Find where the given text appears and provide that cell's center as (x, y) coordinate. 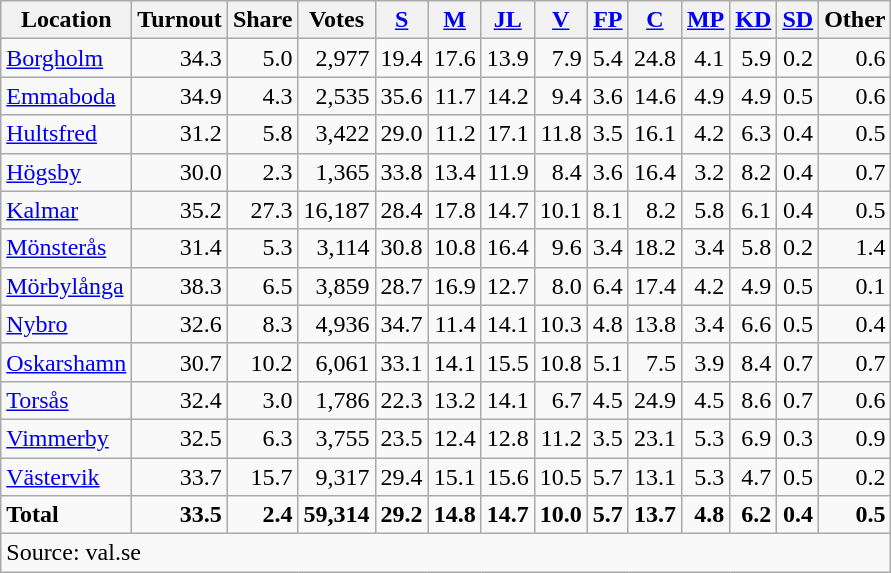
32.6 (180, 324)
Turnout (180, 20)
2,977 (336, 58)
10.5 (560, 477)
3.0 (262, 400)
Nybro (66, 324)
Votes (336, 20)
31.2 (180, 134)
9.6 (560, 248)
10.1 (560, 210)
Total (66, 515)
12.7 (508, 286)
13.8 (654, 324)
19.4 (402, 58)
15.1 (454, 477)
9,317 (336, 477)
3,114 (336, 248)
Torsås (66, 400)
6.1 (754, 210)
10.3 (560, 324)
17.1 (508, 134)
16.1 (654, 134)
34.3 (180, 58)
24.9 (654, 400)
Share (262, 20)
11.8 (560, 134)
SD (798, 20)
5.9 (754, 58)
6.6 (754, 324)
6.2 (754, 515)
11.9 (508, 172)
10.0 (560, 515)
15.6 (508, 477)
8.3 (262, 324)
7.5 (654, 362)
Other (855, 20)
Emmaboda (66, 96)
30.0 (180, 172)
15.5 (508, 362)
Borgholm (66, 58)
14.8 (454, 515)
29.4 (402, 477)
Source: val.se (446, 553)
2,535 (336, 96)
29.0 (402, 134)
3.2 (705, 172)
29.2 (402, 515)
8.6 (754, 400)
13.7 (654, 515)
V (560, 20)
30.8 (402, 248)
28.7 (402, 286)
2.4 (262, 515)
23.1 (654, 438)
13.4 (454, 172)
15.7 (262, 477)
17.4 (654, 286)
Mönsterås (66, 248)
22.3 (402, 400)
33.7 (180, 477)
34.7 (402, 324)
1,786 (336, 400)
Högsby (66, 172)
13.9 (508, 58)
Vimmerby (66, 438)
14.2 (508, 96)
4.1 (705, 58)
4,936 (336, 324)
7.9 (560, 58)
S (402, 20)
13.1 (654, 477)
3,859 (336, 286)
9.4 (560, 96)
6.7 (560, 400)
2.3 (262, 172)
JL (508, 20)
33.5 (180, 515)
4.7 (754, 477)
5.4 (608, 58)
C (654, 20)
11.7 (454, 96)
MP (705, 20)
23.5 (402, 438)
32.4 (180, 400)
FP (608, 20)
18.2 (654, 248)
28.4 (402, 210)
16,187 (336, 210)
14.6 (654, 96)
8.0 (560, 286)
34.9 (180, 96)
33.8 (402, 172)
Västervik (66, 477)
12.4 (454, 438)
8.1 (608, 210)
5.0 (262, 58)
Hultsfred (66, 134)
1.4 (855, 248)
38.3 (180, 286)
13.2 (454, 400)
6,061 (336, 362)
Mörbylånga (66, 286)
24.8 (654, 58)
3.9 (705, 362)
3,422 (336, 134)
6.4 (608, 286)
KD (754, 20)
31.4 (180, 248)
59,314 (336, 515)
17.6 (454, 58)
0.9 (855, 438)
1,365 (336, 172)
11.4 (454, 324)
0.3 (798, 438)
12.8 (508, 438)
33.1 (402, 362)
17.8 (454, 210)
5.1 (608, 362)
35.6 (402, 96)
32.5 (180, 438)
Location (66, 20)
6.5 (262, 286)
35.2 (180, 210)
M (454, 20)
6.9 (754, 438)
0.1 (855, 286)
27.3 (262, 210)
3,755 (336, 438)
Kalmar (66, 210)
Oskarshamn (66, 362)
4.3 (262, 96)
16.9 (454, 286)
10.2 (262, 362)
30.7 (180, 362)
